Find where the given text appears and provide that cell's center as [X, Y] coordinate. 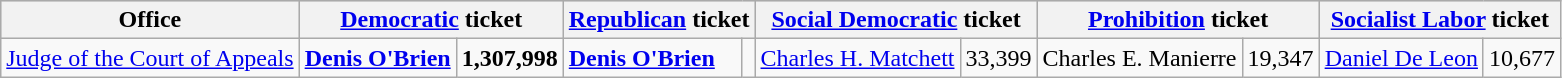
10,677 [1522, 58]
1,307,998 [510, 58]
33,399 [998, 58]
Socialist Labor ticket [1440, 20]
Republican ticket [659, 20]
Charles H. Matchett [858, 58]
Democratic ticket [431, 20]
Prohibition ticket [1178, 20]
Judge of the Court of Appeals [150, 58]
Office [150, 20]
Daniel De Leon [1401, 58]
Charles E. Manierre [1140, 58]
19,347 [1280, 58]
Social Democratic ticket [896, 20]
